Provide the (X, Y) coordinate of the cell's center where the given text is located.  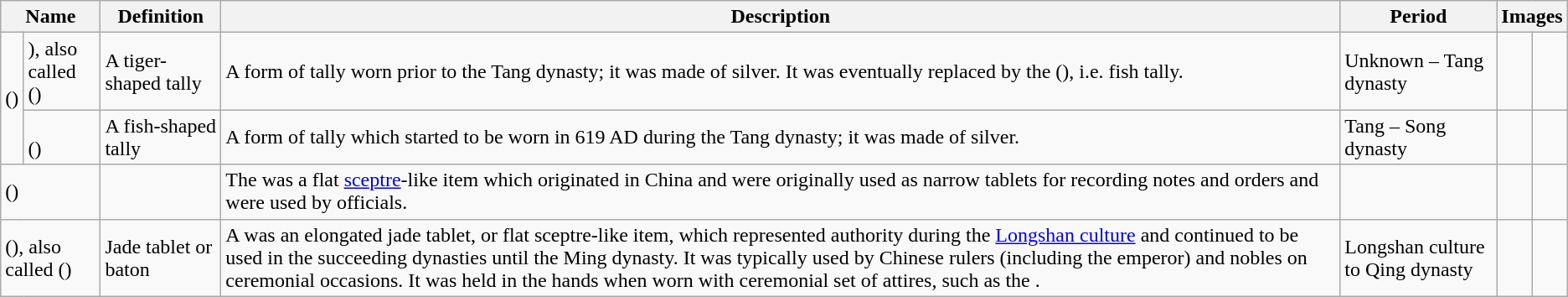
Jade tablet or baton (161, 258)
A form of tally which started to be worn in 619 AD during the Tang dynasty; it was made of silver. (781, 138)
), also called () (62, 71)
Description (781, 17)
(), also called () (50, 258)
Tang – Song dynasty (1419, 138)
Name (50, 17)
Definition (161, 17)
Images (1532, 17)
Period (1419, 17)
A tiger-shaped tally (161, 71)
A form of tally worn prior to the Tang dynasty; it was made of silver. It was eventually replaced by the (), i.e. fish tally. (781, 71)
A fish-shaped tally (161, 138)
Unknown – Tang dynasty (1419, 71)
Longshan culture to Qing dynasty (1419, 258)
